Locate the cell with the specified text and output its (X, Y) center coordinate. 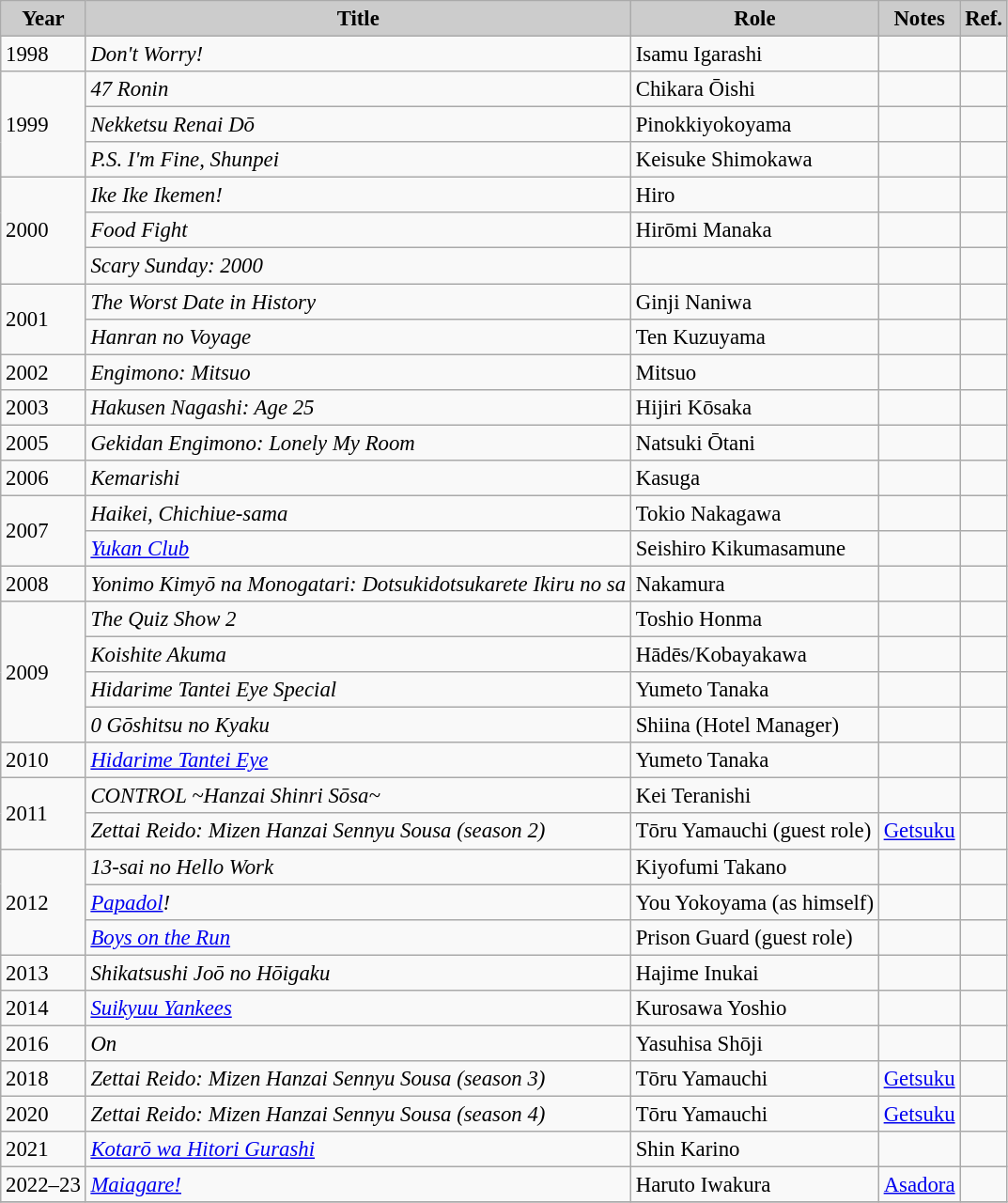
2014 (43, 1008)
Hidarime Tantei Eye Special (358, 690)
Keisuke Shimokawa (754, 160)
Zettai Reido: Mizen Hanzai Sennyu Sousa (season 2) (358, 832)
2012 (43, 902)
0 Gōshitsu no Kyaku (358, 726)
Yasuhisa Shōji (754, 1043)
Nekketsu Renai Dō (358, 125)
2002 (43, 372)
Seishiro Kikumasamune (754, 549)
2006 (43, 478)
Ike Ike Ikemen! (358, 195)
Koishite Akuma (358, 655)
You Yokoyama (as himself) (754, 902)
2013 (43, 973)
Kasuga (754, 478)
Ref. (984, 19)
CONTROL ~Hanzai Shinri Sōsa~ (358, 796)
Don't Worry! (358, 55)
2007 (43, 530)
Kei Teranishi (754, 796)
Kotarō wa Hitori Gurashi (358, 1149)
Boys on the Run (358, 937)
Tōru Yamauchi (guest role) (754, 832)
Yukan Club (358, 549)
Shiina (Hotel Manager) (754, 726)
Hirōmi Manaka (754, 230)
Hidarime Tantei Eye (358, 760)
Suikyuu Yankees (358, 1008)
The Worst Date in History (358, 302)
Kurosawa Yoshio (754, 1008)
Shin Karino (754, 1149)
Engimono: Mitsuo (358, 372)
Hijiri Kōsaka (754, 407)
On (358, 1043)
Year (43, 19)
1998 (43, 55)
2010 (43, 760)
2008 (43, 584)
Shikatsushi Joō no Hōigaku (358, 973)
Zettai Reido: Mizen Hanzai Sennyu Sousa (season 3) (358, 1079)
Title (358, 19)
1999 (43, 124)
Pinokkiyokoyama (754, 125)
13-sai no Hello Work (358, 867)
Ten Kuzuyama (754, 336)
2001 (43, 320)
Food Fight (358, 230)
2003 (43, 407)
Haruto Iwakura (754, 1185)
Hakusen Nagashi: Age 25 (358, 407)
Papadol! (358, 902)
2020 (43, 1114)
Hajime Inukai (754, 973)
Hanran no Voyage (358, 336)
Ginji Naniwa (754, 302)
2009 (43, 672)
47 Ronin (358, 89)
Mitsuo (754, 372)
2022–23 (43, 1185)
Maiagare! (358, 1185)
2016 (43, 1043)
2018 (43, 1079)
Natsuki Ōtani (754, 443)
2021 (43, 1149)
Notes (919, 19)
Kemarishi (358, 478)
Tokio Nakagawa (754, 513)
The Quiz Show 2 (358, 619)
Gekidan Engimono: Lonely My Room (358, 443)
Role (754, 19)
Hādēs/Kobayakawa (754, 655)
Hiro (754, 195)
Kiyofumi Takano (754, 867)
P.S. I'm Fine, Shunpei (358, 160)
Toshio Honma (754, 619)
Chikara Ōishi (754, 89)
Zettai Reido: Mizen Hanzai Sennyu Sousa (season 4) (358, 1114)
2000 (43, 231)
Prison Guard (guest role) (754, 937)
Isamu Igarashi (754, 55)
Yonimo Kimyō na Monogatari: Dotsukidotsukarete Ikiru no sa (358, 584)
Nakamura (754, 584)
2011 (43, 814)
2005 (43, 443)
Scary Sunday: 2000 (358, 266)
Haikei, Chichiue-sama (358, 513)
Asadora (919, 1185)
